Pinpoint the cell where the given text exists, returning its [x, y] midpoint coordinate. 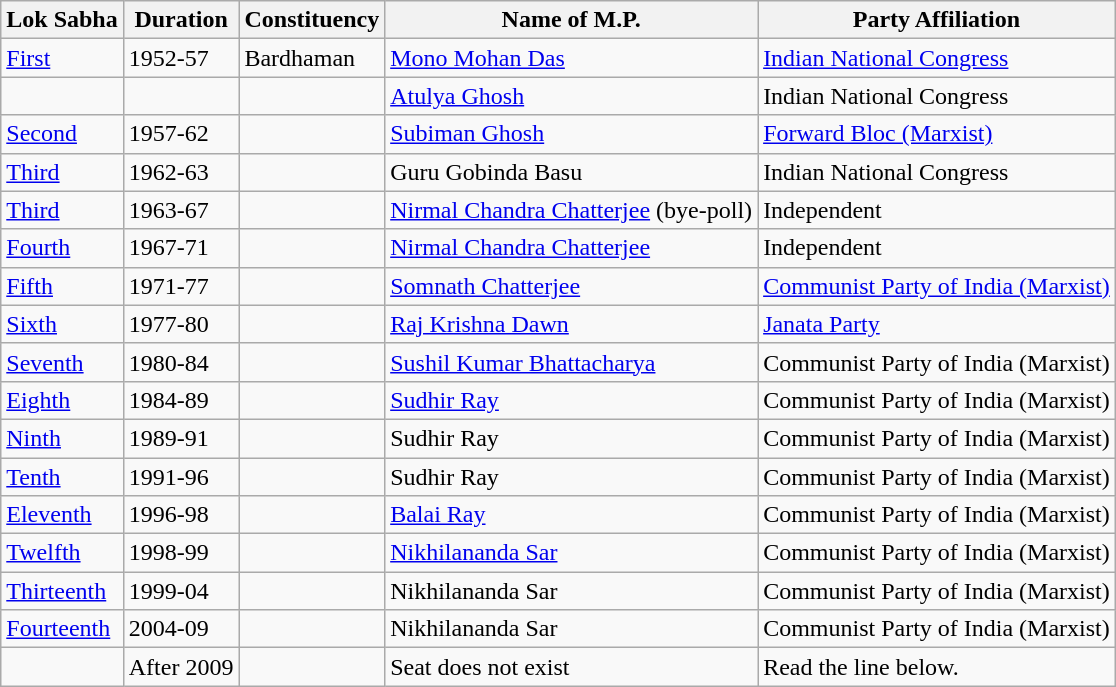
1977-80 [181, 324]
1971-77 [181, 286]
1991-96 [181, 477]
Name of M.P. [572, 20]
Second [62, 134]
1984-89 [181, 400]
1980-84 [181, 362]
Seventh [62, 362]
Seat does not exist [572, 667]
Constituency [312, 20]
Lok Sabha [62, 20]
Read the line below. [937, 667]
1989-91 [181, 438]
Twelfth [62, 553]
Sushil Kumar Bhattacharya [572, 362]
Guru Gobinda Basu [572, 172]
2004-09 [181, 629]
Mono Mohan Das [572, 58]
Ninth [62, 438]
Janata Party [937, 324]
Fifth [62, 286]
Raj Krishna Dawn [572, 324]
Subiman Ghosh [572, 134]
First [62, 58]
Atulya Ghosh [572, 96]
Bardhaman [312, 58]
1996-98 [181, 515]
1963-67 [181, 210]
1952-57 [181, 58]
Eighth [62, 400]
Nirmal Chandra Chatterjee (bye-poll) [572, 210]
Duration [181, 20]
Forward Bloc (Marxist) [937, 134]
Tenth [62, 477]
Somnath Chatterjee [572, 286]
Sixth [62, 324]
Eleventh [62, 515]
Nirmal Chandra Chatterjee [572, 248]
1998-99 [181, 553]
Thirteenth [62, 591]
Fourth [62, 248]
Balai Ray [572, 515]
After 2009 [181, 667]
1999-04 [181, 591]
1967-71 [181, 248]
1962-63 [181, 172]
1957-62 [181, 134]
Fourteenth [62, 629]
Party Affiliation [937, 20]
